Scan for the cell matching the given text and deliver its (x, y) coordinate at center. 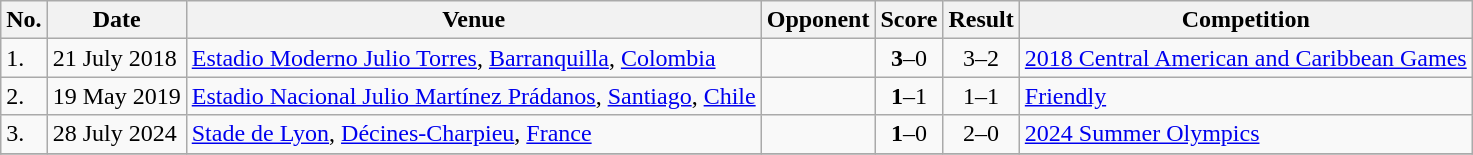
3–2 (981, 58)
19 May 2019 (116, 96)
28 July 2024 (116, 134)
Friendly (1246, 96)
Opponent (818, 20)
Stade de Lyon, Décines-Charpieu, France (474, 134)
Venue (474, 20)
Result (981, 20)
2024 Summer Olympics (1246, 134)
2. (24, 96)
No. (24, 20)
21 July 2018 (116, 58)
Estadio Nacional Julio Martínez Prádanos, Santiago, Chile (474, 96)
Competition (1246, 20)
Score (909, 20)
1. (24, 58)
1–0 (909, 134)
3–0 (909, 58)
Date (116, 20)
2018 Central American and Caribbean Games (1246, 58)
2–0 (981, 134)
3. (24, 134)
Estadio Moderno Julio Torres, Barranquilla, Colombia (474, 58)
